Search for the cell housing the specified text and yield its (X, Y) center coordinate. 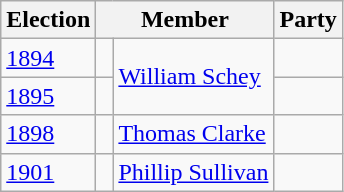
1895 (48, 96)
1898 (48, 134)
Thomas Clarke (194, 134)
1894 (48, 58)
William Schey (194, 77)
Election (48, 20)
Party (308, 20)
Member (185, 20)
1901 (48, 172)
Phillip Sullivan (194, 172)
